Extract the (x, y) coordinate from the center of the cell holding the provided text.  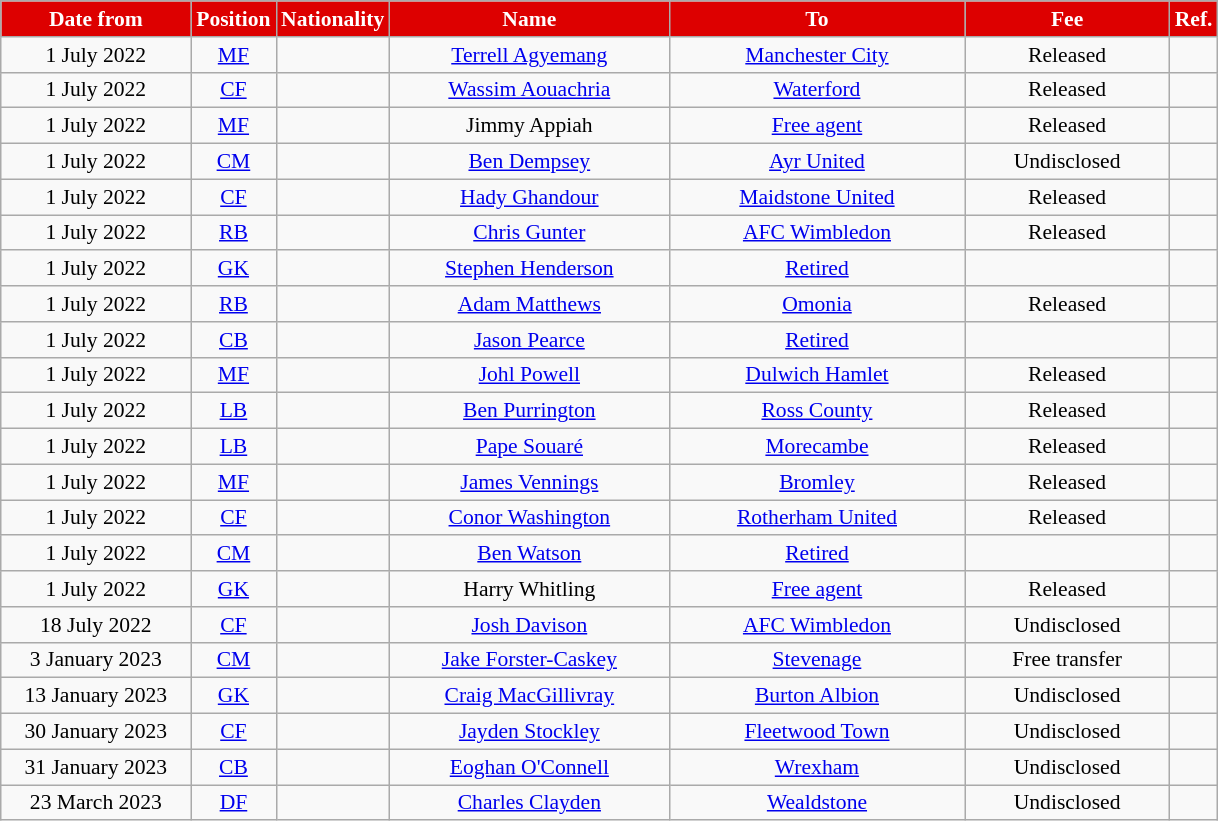
Morecambe (816, 447)
Waterford (816, 90)
Dulwich Hamlet (816, 375)
Bromley (816, 482)
Adam Matthews (529, 304)
DF (234, 803)
Burton Albion (816, 696)
Ross County (816, 411)
Nationality (332, 19)
Omonia (816, 304)
Jake Forster-Caskey (529, 660)
Chris Gunter (529, 233)
Free transfer (1068, 660)
30 January 2023 (96, 732)
23 March 2023 (96, 803)
Ben Watson (529, 554)
Eoghan O'Connell (529, 767)
Harry Whitling (529, 589)
18 July 2022 (96, 625)
Johl Powell (529, 375)
Manchester City (816, 55)
31 January 2023 (96, 767)
Ben Purrington (529, 411)
Pape Souaré (529, 447)
Wealdstone (816, 803)
Maidstone United (816, 197)
Charles Clayden (529, 803)
Conor Washington (529, 518)
Stephen Henderson (529, 269)
Jimmy Appiah (529, 126)
Wrexham (816, 767)
Stevenage (816, 660)
Jayden Stockley (529, 732)
Date from (96, 19)
Josh Davison (529, 625)
James Vennings (529, 482)
Ayr United (816, 162)
Fee (1068, 19)
13 January 2023 (96, 696)
Wassim Aouachria (529, 90)
To (816, 19)
Craig MacGillivray (529, 696)
Terrell Agyemang (529, 55)
Position (234, 19)
Fleetwood Town (816, 732)
3 January 2023 (96, 660)
Jason Pearce (529, 340)
Hady Ghandour (529, 197)
Rotherham United (816, 518)
Ben Dempsey (529, 162)
Name (529, 19)
Ref. (1194, 19)
